Find where the given text appears and provide that cell's center as [x, y] coordinate. 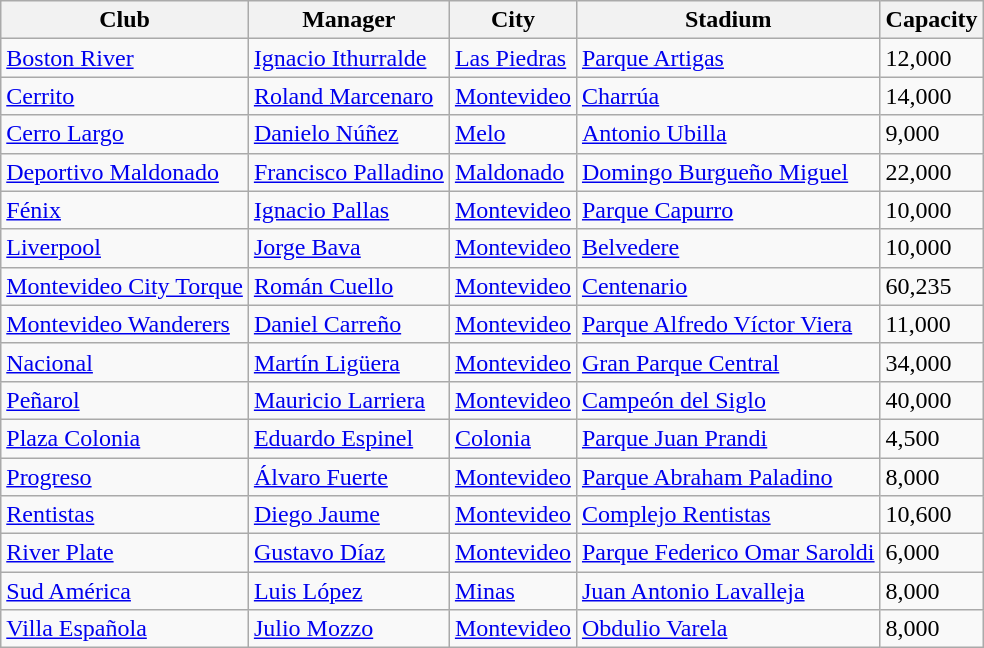
Deportivo Maldonado [125, 172]
Villa Española [125, 629]
Peñarol [125, 400]
Montevideo City Torque [125, 286]
Julio Mozzo [348, 629]
Club [125, 20]
Minas [512, 591]
Sud América [125, 591]
Domingo Burgueño Miguel [728, 172]
Charrúa [728, 96]
Gran Parque Central [728, 362]
Parque Capurro [728, 210]
Román Cuello [348, 286]
Montevideo Wanderers [125, 324]
Juan Antonio Lavalleja [728, 591]
Liverpool [125, 248]
Antonio Ubilla [728, 134]
22,000 [932, 172]
Daniel Carreño [348, 324]
Jorge Bava [348, 248]
Fénix [125, 210]
6,000 [932, 553]
Martín Ligüera [348, 362]
Diego Jaume [348, 515]
Complejo Rentistas [728, 515]
Belvedere [728, 248]
Melo [512, 134]
Gustavo Díaz [348, 553]
Ignacio Ithurralde [348, 58]
Roland Marcenaro [348, 96]
4,500 [932, 438]
River Plate [125, 553]
Ignacio Pallas [348, 210]
Nacional [125, 362]
34,000 [932, 362]
Colonia [512, 438]
City [512, 20]
Eduardo Espinel [348, 438]
Rentistas [125, 515]
11,000 [932, 324]
Danielo Núñez [348, 134]
10,600 [932, 515]
Stadium [728, 20]
Centenario [728, 286]
Progreso [125, 477]
60,235 [932, 286]
Francisco Palladino [348, 172]
Las Piedras [512, 58]
Cerro Largo [125, 134]
9,000 [932, 134]
14,000 [932, 96]
Capacity [932, 20]
Parque Alfredo Víctor Viera [728, 324]
Álvaro Fuerte [348, 477]
Campeón del Siglo [728, 400]
Parque Federico Omar Saroldi [728, 553]
Luis López [348, 591]
Parque Juan Prandi [728, 438]
Obdulio Varela [728, 629]
40,000 [932, 400]
Plaza Colonia [125, 438]
Parque Artigas [728, 58]
Cerrito [125, 96]
Mauricio Larriera [348, 400]
12,000 [932, 58]
Parque Abraham Paladino [728, 477]
Manager [348, 20]
Maldonado [512, 172]
Boston River [125, 58]
